Identify which cell holds the provided text, then report its [X, Y] central coordinate. 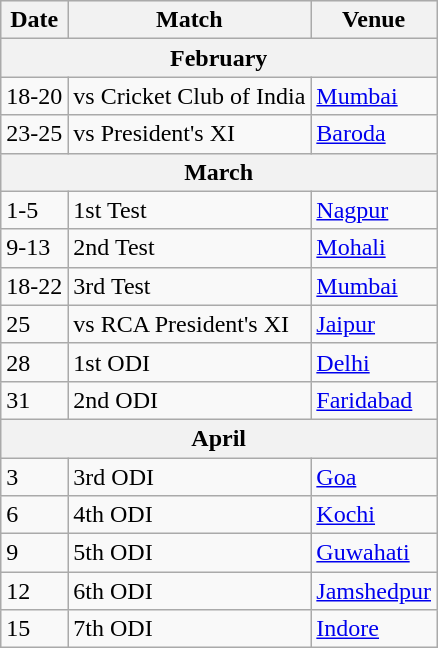
3rd Test [190, 286]
Nagpur [374, 210]
23-25 [34, 134]
9-13 [34, 248]
6th ODI [190, 591]
Faridabad [374, 400]
Baroda [374, 134]
2nd ODI [190, 400]
April [219, 438]
3rd ODI [190, 477]
February [219, 58]
18-22 [34, 286]
Jamshedpur [374, 591]
vs President's XI [190, 134]
Date [34, 20]
Indore [374, 629]
Goa [374, 477]
18-20 [34, 96]
Jaipur [374, 324]
1-5 [34, 210]
3 [34, 477]
31 [34, 400]
vs Cricket Club of India [190, 96]
Venue [374, 20]
7th ODI [190, 629]
Mohali [374, 248]
4th ODI [190, 515]
2nd Test [190, 248]
15 [34, 629]
12 [34, 591]
Guwahati [374, 553]
vs RCA President's XI [190, 324]
6 [34, 515]
25 [34, 324]
Delhi [374, 362]
28 [34, 362]
5th ODI [190, 553]
Kochi [374, 515]
March [219, 172]
1st Test [190, 210]
9 [34, 553]
Match [190, 20]
1st ODI [190, 362]
